Output the (x, y) coordinate of the center of the cell containing the given text.  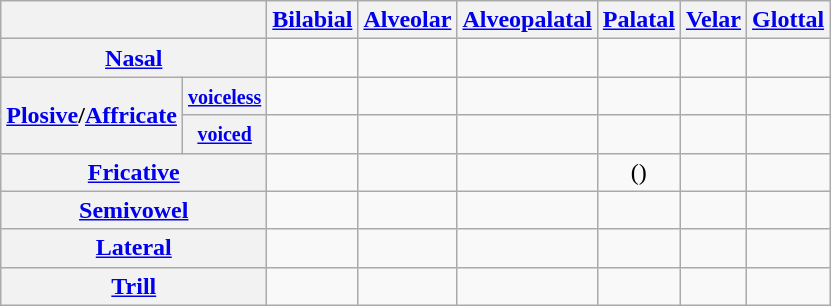
Alveolar (408, 20)
voiceless (224, 96)
Palatal (638, 20)
Plosive/Affricate (92, 115)
Trill (134, 286)
Lateral (134, 248)
() (638, 172)
Fricative (134, 172)
Nasal (134, 58)
Alveopalatal (527, 20)
Glottal (788, 20)
Velar (713, 20)
voiced (224, 134)
Semivowel (134, 210)
Bilabial (312, 20)
